Extract the (x, y) coordinate from the center of the cell holding the provided text.  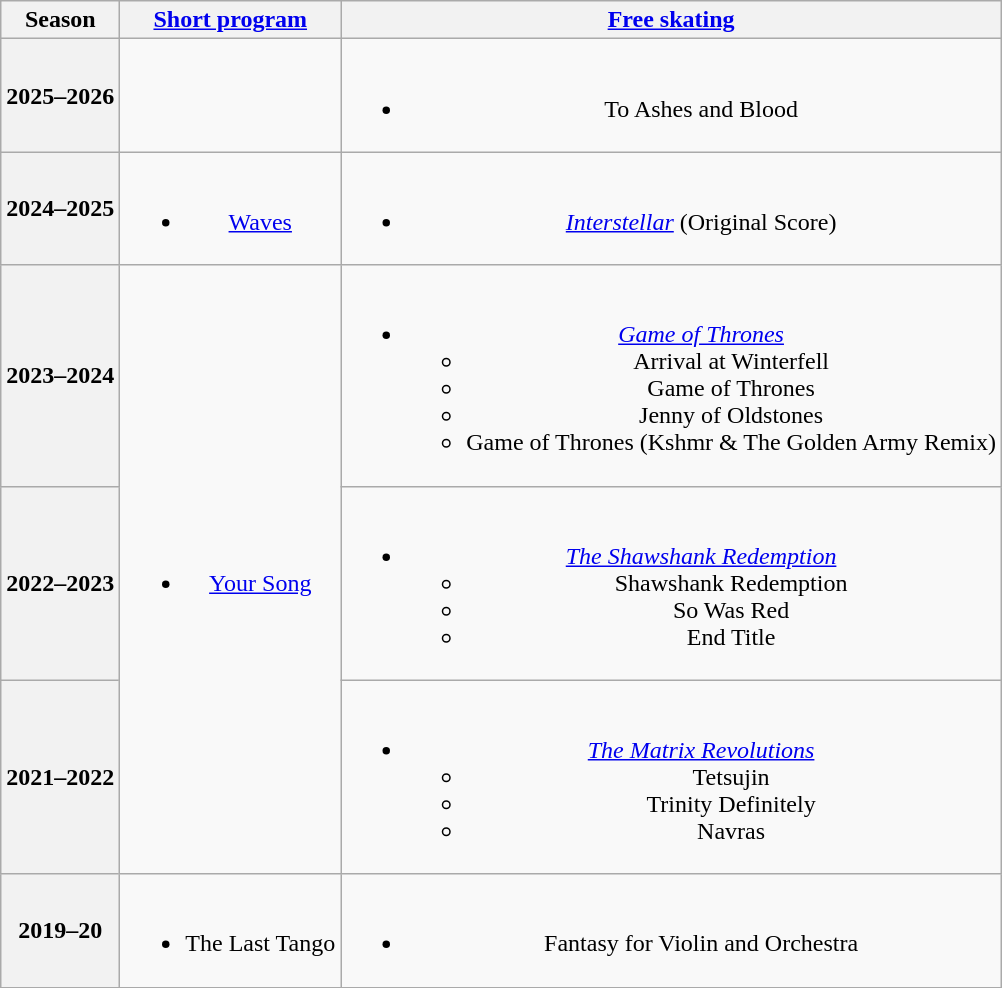
Game of ThronesArrival at WinterfellGame of ThronesJenny of OldstonesGame of Thrones (Kshmr & The Golden Army Remix) (672, 376)
2025–2026 (60, 96)
The Shawshank RedemptionShawshank RedemptionSo Was RedEnd Title (672, 583)
2019–20 (60, 930)
Interstellar (Original Score) (672, 208)
The Last Tango (230, 930)
Waves (230, 208)
Fantasy for Violin and Orchestra (672, 930)
Short program (230, 20)
2023–2024 (60, 376)
Free skating (672, 20)
2024–2025 (60, 208)
2022–2023 (60, 583)
Your Song (230, 570)
To Ashes and Blood (672, 96)
Season (60, 20)
2021–2022 (60, 777)
The Matrix RevolutionsTetsujinTrinity DefinitelyNavras (672, 777)
